Extract the [x, y] coordinate from the center of the cell holding the provided text.  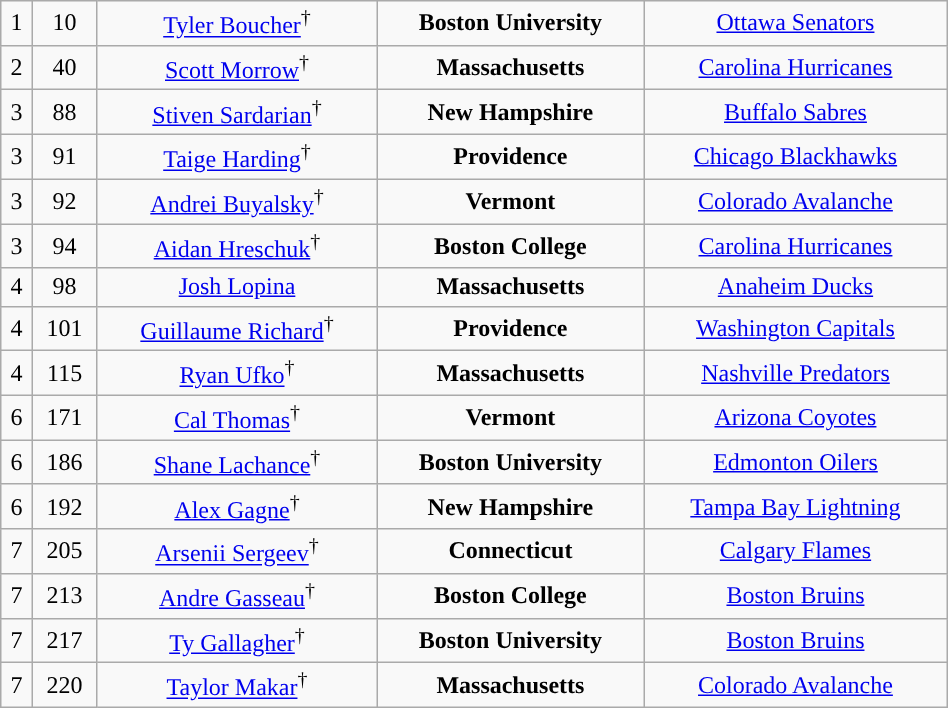
98 [64, 287]
88 [64, 112]
171 [64, 418]
217 [64, 640]
Andrei Buyalsky† [237, 202]
Alex Gagne† [237, 506]
Aidan Hreschuk† [237, 246]
Arsenii Sergeev† [237, 552]
Scott Morrow† [237, 68]
Shane Lachance† [237, 462]
Tyler Boucher† [237, 24]
Taige Harding† [237, 156]
Andre Gasseau† [237, 596]
1 [17, 24]
Edmonton Oilers [796, 462]
205 [64, 552]
Stiven Sardarian† [237, 112]
Cal Thomas† [237, 418]
192 [64, 506]
186 [64, 462]
Ottawa Senators [796, 24]
Anaheim Ducks [796, 287]
115 [64, 374]
10 [64, 24]
Calgary Flames [796, 552]
2 [17, 68]
213 [64, 596]
92 [64, 202]
Ryan Ufko† [237, 374]
Buffalo Sabres [796, 112]
Nashville Predators [796, 374]
Tampa Bay Lightning [796, 506]
Arizona Coyotes [796, 418]
Connecticut [510, 552]
220 [64, 686]
94 [64, 246]
Ty Gallagher† [237, 640]
Guillaume Richard† [237, 328]
Washington Capitals [796, 328]
Chicago Blackhawks [796, 156]
40 [64, 68]
Josh Lopina [237, 287]
Taylor Makar† [237, 686]
101 [64, 328]
91 [64, 156]
